Pinpoint the cell where the given text exists, returning its (X, Y) midpoint coordinate. 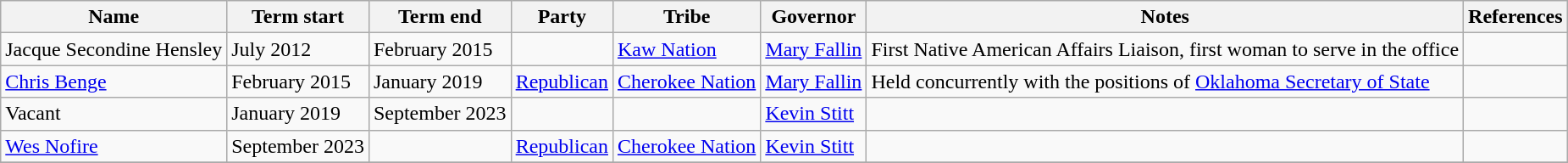
Notes (1166, 17)
Governor (813, 17)
Term start (298, 17)
Jacque Secondine Hensley (114, 49)
Tribe (686, 17)
First Native American Affairs Liaison, first woman to serve in the office (1166, 49)
Term end (440, 17)
Party (562, 17)
Kaw Nation (686, 49)
Name (114, 17)
July 2012 (298, 49)
References (1516, 17)
Wes Nofire (114, 146)
Held concurrently with the positions of Oklahoma Secretary of State (1166, 81)
Vacant (114, 114)
Chris Benge (114, 81)
